Identify which cell holds the provided text, then report its (X, Y) central coordinate. 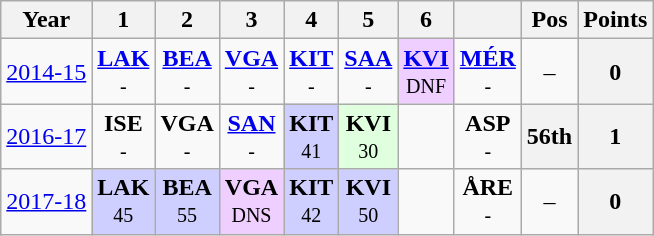
KIT41 (312, 136)
3 (251, 20)
Year (46, 20)
56th (549, 136)
Pos (549, 20)
4 (312, 20)
LAK- (124, 72)
KVI50 (368, 202)
2 (187, 20)
2014-15 (46, 72)
2017-18 (46, 202)
KVI30 (368, 136)
BEA- (187, 72)
SAA- (368, 72)
LAK45 (124, 202)
ISE- (124, 136)
ASP- (488, 136)
Points (616, 20)
KVIDNF (426, 72)
KIT42 (312, 202)
6 (426, 20)
MÉR- (488, 72)
VGADNS (251, 202)
SAN- (251, 136)
BEA55 (187, 202)
5 (368, 20)
KIT- (312, 72)
2016-17 (46, 136)
ÅRE- (488, 202)
